Scan for the cell matching the given text and deliver its (x, y) coordinate at center. 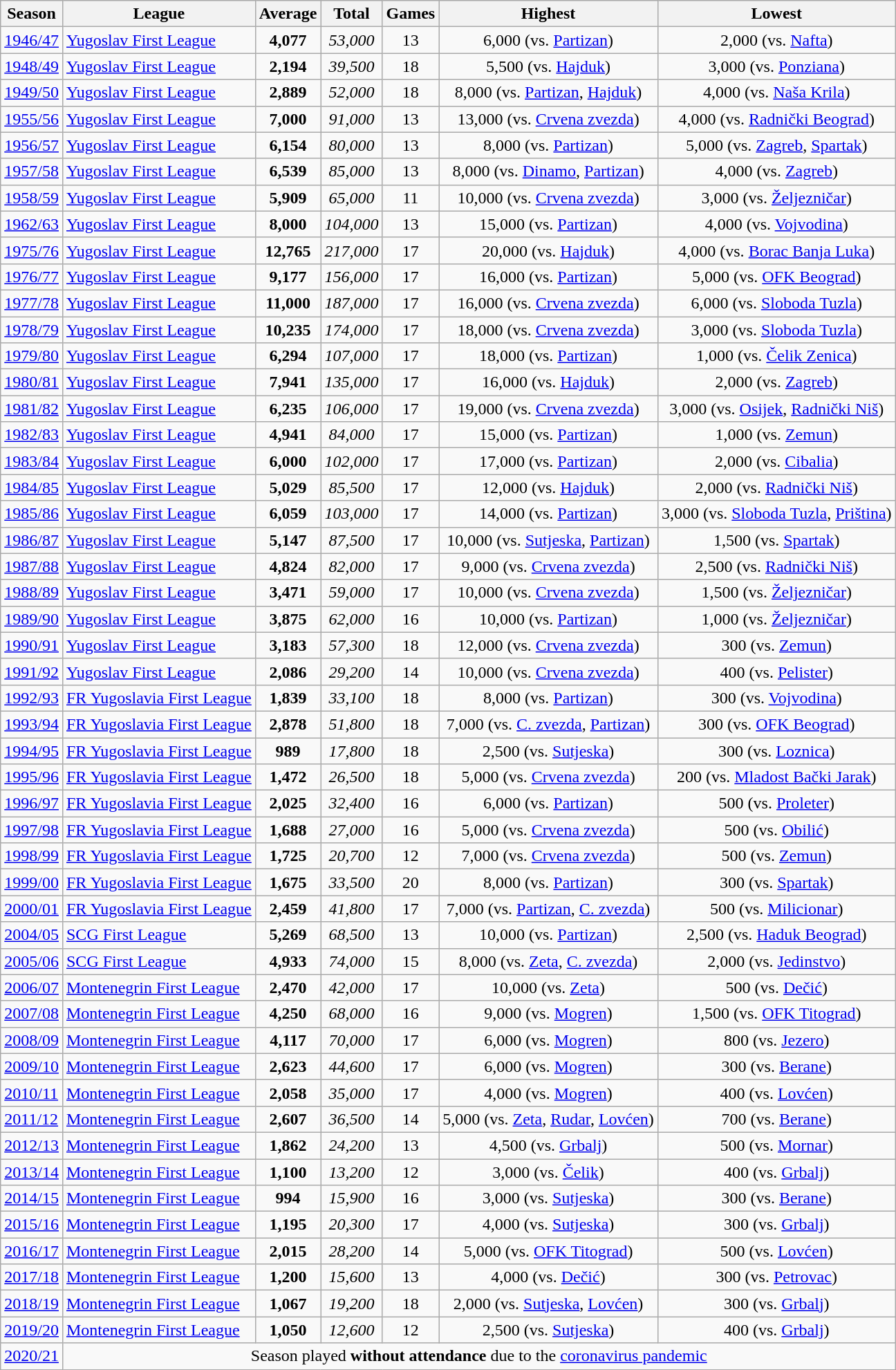
800 (vs. Jezero) (776, 1040)
10,235 (288, 330)
2,000 (vs. Radnički Niš) (776, 488)
1956/57 (32, 145)
1,688 (288, 830)
4,077 (288, 40)
3,000 (vs. Sutjeska) (549, 1198)
300 (vs. OFK Beograd) (776, 724)
1995/96 (32, 777)
10,000 (vs. Zeta) (549, 988)
2,000 (vs. Sutjeska, Lovćen) (549, 1304)
7,000 (288, 119)
11 (411, 198)
51,800 (351, 724)
1978/79 (32, 330)
7,000 (vs. Partizan, C. zvezda) (549, 909)
500 (vs. Milicionar) (776, 909)
2008/09 (32, 1040)
80,000 (351, 145)
4,933 (288, 961)
2006/07 (32, 988)
2018/19 (32, 1304)
1999/00 (32, 882)
12,765 (288, 250)
1994/95 (32, 750)
3,000 (vs. Osijek, Radnički Niš) (776, 409)
2,015 (288, 1251)
5,000 (vs. OFK Beograd) (776, 277)
1,862 (288, 1145)
2,470 (288, 988)
7,000 (vs. Crvena zvezda) (549, 856)
41,800 (351, 909)
5,147 (288, 540)
7,941 (288, 382)
200 (vs. Mladost Bački Jarak) (776, 777)
6,294 (288, 356)
8,000 (vs. Partizan, Hajduk) (549, 93)
62,000 (351, 619)
Games (411, 14)
35,000 (351, 1093)
217,000 (351, 250)
700 (vs. Berane) (776, 1119)
2,000 (vs. Cibalia) (776, 461)
6,000 (vs. Sloboda Tuzla) (776, 303)
2,058 (288, 1093)
2,459 (288, 909)
Season (32, 14)
33,100 (351, 698)
1991/92 (32, 672)
174,000 (351, 330)
103,000 (351, 514)
24,200 (351, 1145)
4,000 (vs. Radnički Beograd) (776, 119)
8,000 (vs. Zeta, C. zvezda) (549, 961)
68,500 (351, 935)
3,000 (vs. Sloboda Tuzla, Priština) (776, 514)
91,000 (351, 119)
1980/81 (32, 382)
1992/93 (32, 698)
2,025 (288, 804)
6,539 (288, 172)
2,500 (vs. Haduk Beograd) (776, 935)
5,909 (288, 198)
3,000 (vs. Sloboda Tuzla) (776, 330)
65,000 (351, 198)
1986/87 (32, 540)
53,000 (351, 40)
1988/89 (32, 593)
1,100 (288, 1172)
2016/17 (32, 1251)
1,839 (288, 698)
26,500 (351, 777)
59,000 (351, 593)
6,235 (288, 409)
300 (vs. Vojvodina) (776, 698)
6,059 (288, 514)
300 (vs. Loznica) (776, 750)
12,000 (vs. Hajduk) (549, 488)
4,000 (vs. Mogren) (549, 1093)
16,000 (vs. Partizan) (549, 277)
1987/88 (32, 566)
4,250 (288, 1014)
135,000 (351, 382)
4,000 (vs. Sutjeska) (549, 1225)
7,000 (vs. C. zvezda, Partizan) (549, 724)
74,000 (351, 961)
1,050 (288, 1330)
3,000 (vs. Ponziana) (776, 66)
1949/50 (32, 93)
1998/99 (32, 856)
10,000 (vs. Sutjeska, Partizan) (549, 540)
20,700 (351, 856)
4,000 (vs. Borac Banja Luka) (776, 250)
2,086 (288, 672)
102,000 (351, 461)
5,000 (vs. Zeta, Rudar, Lovćen) (549, 1119)
2014/15 (32, 1198)
19,000 (vs. Crvena zvezda) (549, 409)
9,177 (288, 277)
400 (vs. Pelister) (776, 672)
2,623 (288, 1066)
17,800 (351, 750)
3,000 (vs. Željezničar) (776, 198)
1975/76 (32, 250)
500 (vs. Lovćen) (776, 1251)
9,000 (vs. Crvena zvezda) (549, 566)
2019/20 (32, 1330)
1997/98 (32, 830)
1985/86 (32, 514)
44,600 (351, 1066)
2010/11 (32, 1093)
1,195 (288, 1225)
1984/85 (32, 488)
300 (vs. Zemun) (776, 645)
32,400 (351, 804)
2,878 (288, 724)
14,000 (vs. Partizan) (549, 514)
9,000 (vs. Mogren) (549, 1014)
106,000 (351, 409)
1,500 (vs. OFK Titograd) (776, 1014)
82,000 (351, 566)
1,500 (vs. Spartak) (776, 540)
5,500 (vs. Hajduk) (549, 66)
1946/47 (32, 40)
5,000 (vs. OFK Titograd) (549, 1251)
2015/16 (32, 1225)
400 (vs. Lovćen) (776, 1093)
2007/08 (32, 1014)
300 (vs. Spartak) (776, 882)
2012/13 (32, 1145)
1983/84 (32, 461)
19,200 (351, 1304)
12,600 (351, 1330)
3,875 (288, 619)
1,675 (288, 882)
20 (411, 882)
2,000 (vs. Nafta) (776, 40)
4,000 (vs. Dečić) (549, 1277)
1977/78 (32, 303)
33,500 (351, 882)
500 (vs. Dečić) (776, 988)
1962/63 (32, 224)
994 (288, 1198)
1990/91 (32, 645)
1989/90 (32, 619)
15,600 (351, 1277)
20,000 (vs. Hajduk) (549, 250)
16,000 (vs. Crvena zvezda) (549, 303)
29,200 (351, 672)
989 (288, 750)
70,000 (351, 1040)
57,300 (351, 645)
85,000 (351, 172)
1948/49 (32, 66)
2013/14 (32, 1172)
Season played without attendance due to the coronavirus pandemic (478, 1356)
187,000 (351, 303)
85,500 (351, 488)
20,300 (351, 1225)
11,000 (288, 303)
3,183 (288, 645)
68,000 (351, 1014)
13,200 (351, 1172)
15 (411, 961)
1,000 (vs. Čelik Zenica) (776, 356)
18,000 (vs. Crvena zvezda) (549, 330)
16,000 (vs. Hajduk) (549, 382)
League (159, 14)
3,471 (288, 593)
4,941 (288, 435)
1,725 (288, 856)
2,000 (vs. Jedinstvo) (776, 961)
52,000 (351, 93)
1958/59 (32, 198)
2009/10 (32, 1066)
Total (351, 14)
107,000 (351, 356)
2,000 (vs. Zagreb) (776, 382)
4,000 (vs. Vojvodina) (776, 224)
4,500 (vs. Grbalj) (549, 1145)
17,000 (vs. Partizan) (549, 461)
Lowest (776, 14)
39,500 (351, 66)
2,194 (288, 66)
8,000 (288, 224)
5,000 (vs. Zagreb, Spartak) (776, 145)
1979/80 (32, 356)
4,000 (vs. Naša Krila) (776, 93)
27,000 (351, 830)
6,154 (288, 145)
Average (288, 14)
1955/56 (32, 119)
8,000 (vs. Dinamo, Partizan) (549, 172)
3,000 (vs. Čelik) (549, 1172)
42,000 (351, 988)
2017/18 (32, 1277)
1,067 (288, 1304)
5,029 (288, 488)
13,000 (vs. Crvena zvezda) (549, 119)
2,500 (vs. Radnički Niš) (776, 566)
500 (vs. Obilić) (776, 830)
156,000 (351, 277)
84,000 (351, 435)
15,900 (351, 1198)
1,472 (288, 777)
1982/83 (32, 435)
1957/58 (32, 172)
1,000 (vs. Zemun) (776, 435)
5,269 (288, 935)
2004/05 (32, 935)
6,000 (288, 461)
4,824 (288, 566)
12,000 (vs. Crvena zvezda) (549, 645)
28,200 (351, 1251)
500 (vs. Mornar) (776, 1145)
4,117 (288, 1040)
1996/97 (32, 804)
2000/01 (32, 909)
1,500 (vs. Željezničar) (776, 593)
36,500 (351, 1119)
1,000 (vs. Željezničar) (776, 619)
300 (vs. Petrovac) (776, 1277)
1981/82 (32, 409)
18,000 (vs. Partizan) (549, 356)
2005/06 (32, 961)
104,000 (351, 224)
2020/21 (32, 1356)
2,889 (288, 93)
1976/77 (32, 277)
1993/94 (32, 724)
500 (vs. Proleter) (776, 804)
87,500 (351, 540)
1,200 (288, 1277)
Highest (549, 14)
4,000 (vs. Zagreb) (776, 172)
2011/12 (32, 1119)
2,607 (288, 1119)
500 (vs. Zemun) (776, 856)
